Scan for the cell matching the given text and deliver its [x, y] coordinate at center. 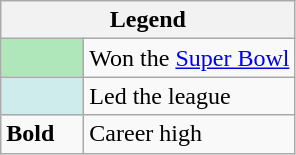
Led the league [190, 96]
Career high [190, 134]
Won the Super Bowl [190, 58]
Bold [42, 134]
Legend [148, 20]
